Provide the [x, y] coordinate of the cell's center where the given text is located.  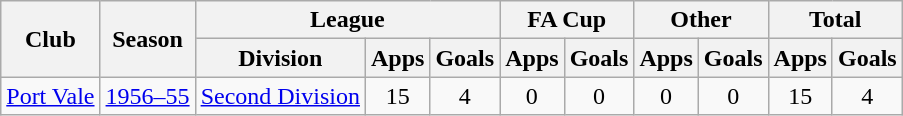
Second Division [280, 96]
Club [50, 39]
Season [148, 39]
League [348, 20]
FA Cup [567, 20]
Division [280, 58]
Other [701, 20]
Port Vale [50, 96]
1956–55 [148, 96]
Total [835, 20]
